Capture the cell that displays the provided text and extract its [X, Y] central coordinate. 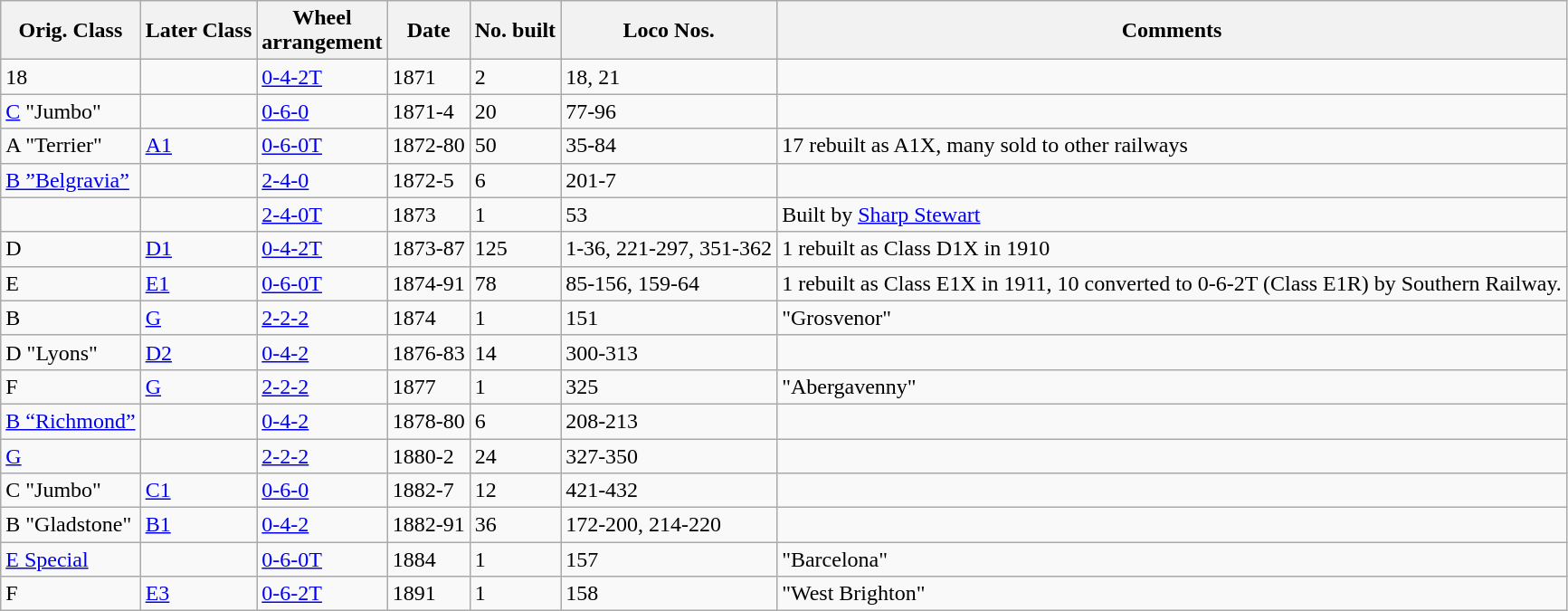
B [71, 318]
1871-4 [429, 111]
B “Richmond” [71, 421]
E Special [71, 559]
14 [515, 352]
2-4-0 [322, 180]
E [71, 283]
Later Class [199, 31]
No. built [515, 31]
1871 [429, 77]
D1 [199, 249]
"Grosvenor" [1173, 318]
53 [670, 215]
12 [515, 491]
Built by Sharp Stewart [1173, 215]
1 rebuilt as Class D1X in 1910 [1173, 249]
E3 [199, 594]
1880-2 [429, 455]
2-4-0T [322, 215]
18, 21 [670, 77]
1874-91 [429, 283]
325 [670, 387]
327-350 [670, 455]
B "Gladstone" [71, 525]
50 [515, 146]
77-96 [670, 111]
18 [71, 77]
"Barcelona" [1173, 559]
0-6-2T [322, 594]
35-84 [670, 146]
Date [429, 31]
1 rebuilt as Class E1X in 1911, 10 converted to 0-6-2T (Class E1R) by Southern Railway. [1173, 283]
Comments [1173, 31]
1873 [429, 215]
20 [515, 111]
1872-80 [429, 146]
421-432 [670, 491]
208-213 [670, 421]
Wheelarrangement [322, 31]
172-200, 214-220 [670, 525]
36 [515, 525]
2 [515, 77]
17 rebuilt as A1X, many sold to other railways [1173, 146]
1882-91 [429, 525]
24 [515, 455]
1884 [429, 559]
158 [670, 594]
D "Lyons" [71, 352]
D [71, 249]
A "Terrier" [71, 146]
78 [515, 283]
B ”Belgravia” [71, 180]
1876-83 [429, 352]
151 [670, 318]
E1 [199, 283]
125 [515, 249]
1891 [429, 594]
1878-80 [429, 421]
1882-7 [429, 491]
1874 [429, 318]
300-313 [670, 352]
1872-5 [429, 180]
A1 [199, 146]
C1 [199, 491]
Loco Nos. [670, 31]
201-7 [670, 180]
Orig. Class [71, 31]
1877 [429, 387]
1-36, 221-297, 351-362 [670, 249]
85-156, 159-64 [670, 283]
1873-87 [429, 249]
"West Brighton" [1173, 594]
D2 [199, 352]
"Abergavenny" [1173, 387]
157 [670, 559]
B1 [199, 525]
